From the cell containing the given text, extract its center point as (x, y) coordinate. 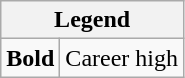
Career high (122, 58)
Legend (92, 20)
Bold (30, 58)
